Detect which cell encompasses the target text, then output its (X, Y) center coordinate. 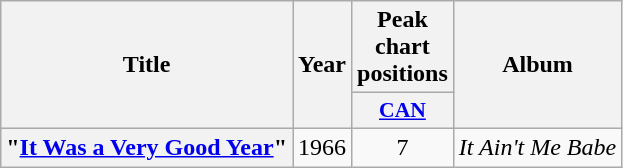
Album (537, 65)
"It Was a Very Good Year" (147, 147)
1966 (322, 147)
Title (147, 65)
7 (403, 147)
Year (322, 65)
CAN (403, 111)
Peak chart positions (403, 47)
It Ain't Me Babe (537, 147)
